Output the [X, Y] coordinate of the center of the cell containing the given text.  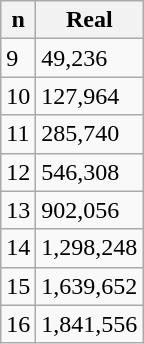
127,964 [90, 96]
15 [18, 286]
10 [18, 96]
49,236 [90, 58]
1,841,556 [90, 324]
n [18, 20]
16 [18, 324]
11 [18, 134]
902,056 [90, 210]
546,308 [90, 172]
285,740 [90, 134]
Real [90, 20]
13 [18, 210]
9 [18, 58]
14 [18, 248]
1,639,652 [90, 286]
12 [18, 172]
1,298,248 [90, 248]
